Capture the cell that displays the provided text and extract its [x, y] central coordinate. 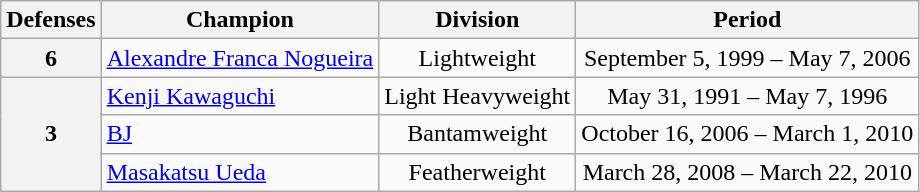
March 28, 2008 – March 22, 2010 [748, 172]
Masakatsu Ueda [240, 172]
September 5, 1999 – May 7, 2006 [748, 58]
Period [748, 20]
Light Heavyweight [478, 96]
Champion [240, 20]
Bantamweight [478, 134]
3 [51, 134]
BJ [240, 134]
Alexandre Franca Nogueira [240, 58]
May 31, 1991 – May 7, 1996 [748, 96]
Kenji Kawaguchi [240, 96]
Division [478, 20]
Lightweight [478, 58]
Defenses [51, 20]
Featherweight [478, 172]
October 16, 2006 – March 1, 2010 [748, 134]
6 [51, 58]
